Find where the given text appears and provide that cell's center as [X, Y] coordinate. 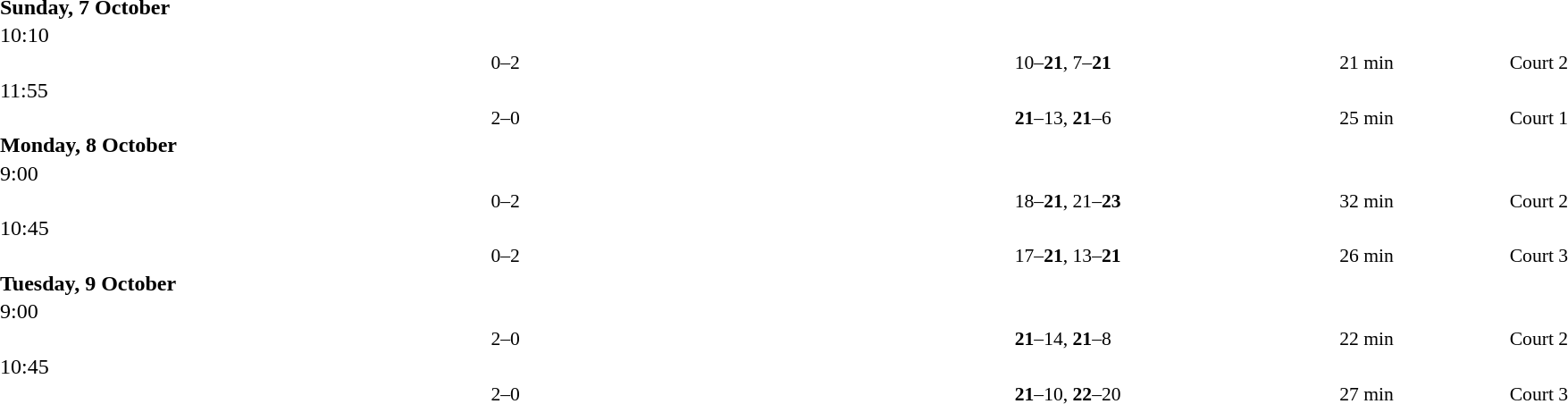
10–21, 7–21 [1175, 63]
32 min [1422, 200]
22 min [1422, 339]
25 min [1422, 118]
26 min [1422, 256]
21 min [1422, 63]
21–13, 21–6 [1175, 118]
18–21, 21–23 [1175, 200]
21–14, 21–8 [1175, 339]
17–21, 13–21 [1175, 256]
